Extract the [x, y] coordinate from the center of the cell holding the provided text.  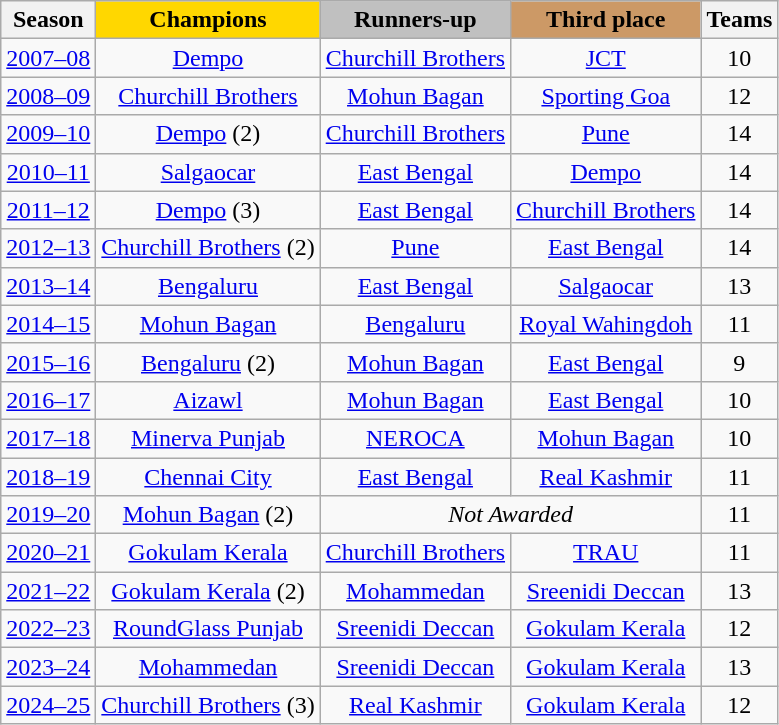
Dempo (2) [208, 134]
JCT [606, 58]
2010–11 [48, 172]
Royal Wahingdoh [606, 324]
2018–19 [48, 477]
Third place [606, 20]
2015–16 [48, 362]
TRAU [606, 553]
2017–18 [48, 438]
2013–14 [48, 286]
2009–10 [48, 134]
RoundGlass Punjab [208, 629]
2016–17 [48, 400]
2012–13 [48, 248]
2023–24 [48, 667]
2024–25 [48, 705]
Teams [740, 20]
Champions [208, 20]
Dempo (3) [208, 210]
2022–23 [48, 629]
9 [740, 362]
Not Awarded [510, 515]
2014–15 [48, 324]
Mohun Bagan (2) [208, 515]
Minerva Punjab [208, 438]
Season [48, 20]
2020–21 [48, 553]
Aizawl [208, 400]
2008–09 [48, 96]
Gokulam Kerala (2) [208, 591]
2019–20 [48, 515]
NEROCA [415, 438]
Churchill Brothers (3) [208, 705]
2011–12 [48, 210]
Bengaluru (2) [208, 362]
Churchill Brothers (2) [208, 248]
Chennai City [208, 477]
Sporting Goa [606, 96]
Runners-up [415, 20]
2021–22 [48, 591]
2007–08 [48, 58]
